Scan for the cell matching the given text and deliver its [X, Y] coordinate at center. 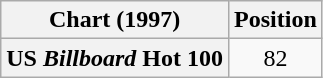
Chart (1997) [115, 20]
US Billboard Hot 100 [115, 58]
82 [276, 58]
Position [276, 20]
